From the cell containing the given text, extract its center point as (x, y) coordinate. 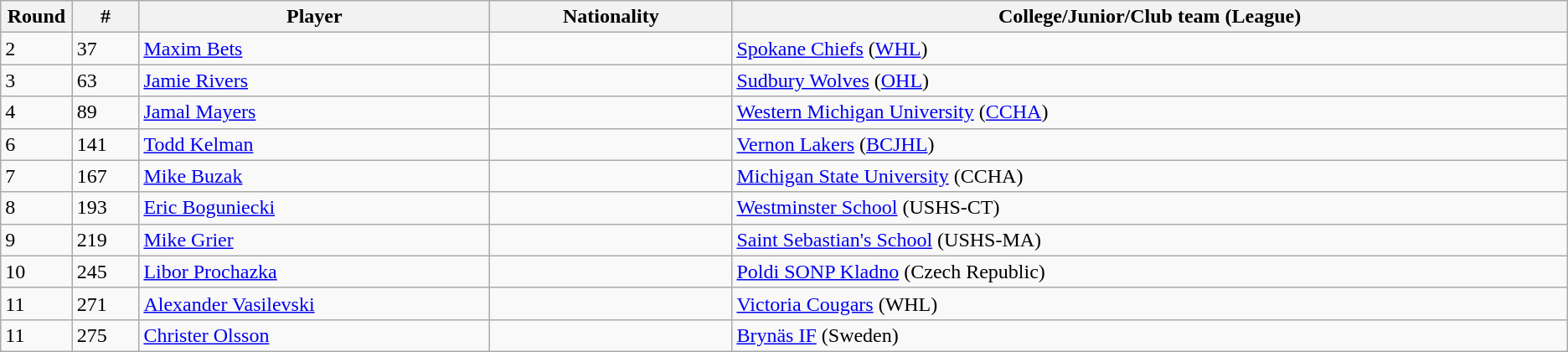
7 (37, 176)
193 (106, 208)
Alexander Vasilevski (315, 303)
8 (37, 208)
3 (37, 80)
63 (106, 80)
Maxim Bets (315, 49)
Todd Kelman (315, 144)
Nationality (611, 17)
Christer Olsson (315, 335)
Round (37, 17)
Libor Prochazka (315, 272)
Michigan State University (CCHA) (1149, 176)
245 (106, 272)
Western Michigan University (CCHA) (1149, 112)
37 (106, 49)
6 (37, 144)
167 (106, 176)
Victoria Cougars (WHL) (1149, 303)
Westminster School (USHS-CT) (1149, 208)
Jamal Mayers (315, 112)
9 (37, 240)
271 (106, 303)
89 (106, 112)
Spokane Chiefs (WHL) (1149, 49)
Player (315, 17)
Vernon Lakers (BCJHL) (1149, 144)
2 (37, 49)
Poldi SONP Kladno (Czech Republic) (1149, 272)
Jamie Rivers (315, 80)
10 (37, 272)
Saint Sebastian's School (USHS-MA) (1149, 240)
Mike Buzak (315, 176)
# (106, 17)
141 (106, 144)
Brynäs IF (Sweden) (1149, 335)
Sudbury Wolves (OHL) (1149, 80)
Eric Boguniecki (315, 208)
275 (106, 335)
College/Junior/Club team (League) (1149, 17)
4 (37, 112)
219 (106, 240)
Mike Grier (315, 240)
